Output the (X, Y) coordinate of the center of the cell containing the given text.  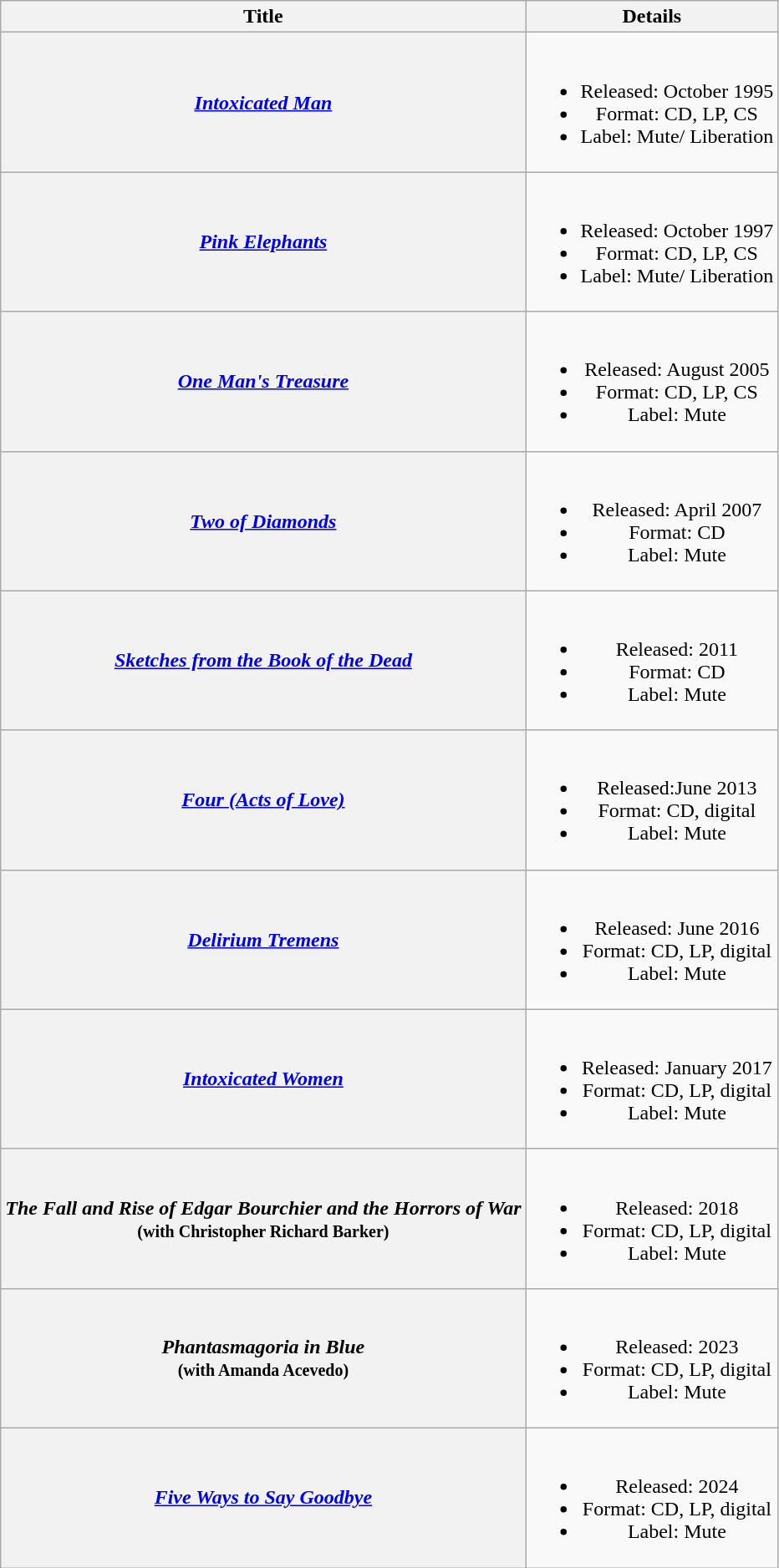
Released:June 2013Format: CD, digitalLabel: Mute (652, 800)
Phantasmagoria in Blue (with Amanda Acevedo) (263, 1358)
Two of Diamonds (263, 521)
Released: June 2016Format: CD, LP, digitalLabel: Mute (652, 939)
Details (652, 17)
Four (Acts of Love) (263, 800)
Released: August 2005Format: CD, LP, CSLabel: Mute (652, 381)
Released: 2023Format: CD, LP, digitalLabel: Mute (652, 1358)
Released: October 1997Format: CD, LP, CSLabel: Mute/ Liberation (652, 242)
The Fall and Rise of Edgar Bourchier and the Horrors of War (with Christopher Richard Barker) (263, 1218)
Pink Elephants (263, 242)
Delirium Tremens (263, 939)
Title (263, 17)
Sketches from the Book of the Dead (263, 660)
Released: 2011Format: CDLabel: Mute (652, 660)
Released: April 2007Format: CDLabel: Mute (652, 521)
Intoxicated Women (263, 1079)
Five Ways to Say Goodbye (263, 1497)
Released: 2024Format: CD, LP, digitalLabel: Mute (652, 1497)
Released: October 1995Format: CD, LP, CSLabel: Mute/ Liberation (652, 102)
Intoxicated Man (263, 102)
Released: 2018Format: CD, LP, digitalLabel: Mute (652, 1218)
Released: January 2017Format: CD, LP, digitalLabel: Mute (652, 1079)
One Man's Treasure (263, 381)
